Scan for the cell matching the given text and deliver its [x, y] coordinate at center. 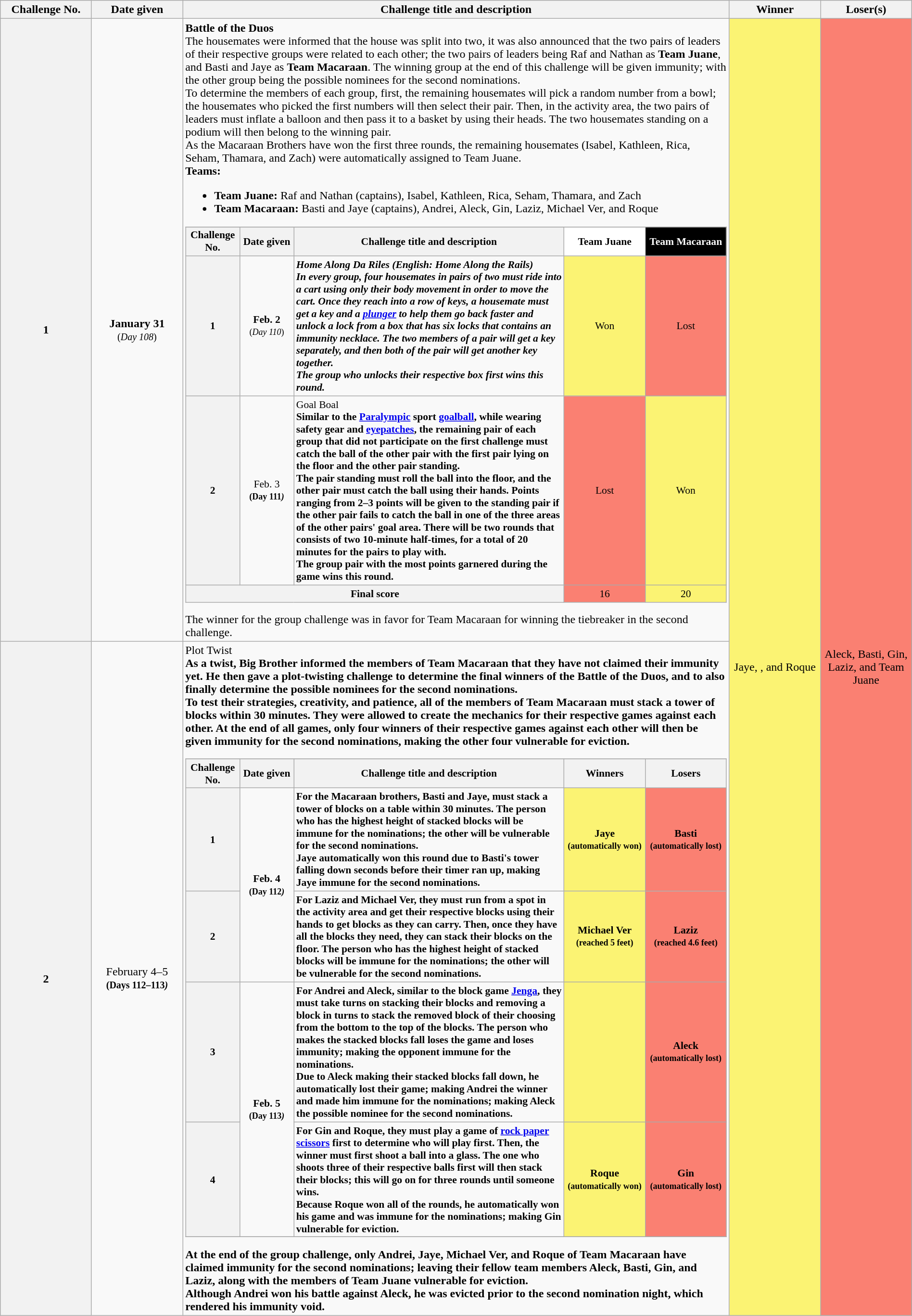
Basti(automatically lost) [686, 840]
Losers [686, 774]
Michael Ver(reached 5 feet) [605, 936]
20 [686, 593]
Roque(automatically won) [605, 1179]
February 4–5(Days 112–113) [137, 979]
3 [213, 1052]
Aleck, Basti, Gin, Laziz, and Team Juane [866, 667]
Team Macaraan [686, 242]
4 [213, 1179]
16 [605, 593]
Laziz(reached 4.6 feet) [686, 936]
Feb. 4(Day 112) [266, 885]
Feb. 3(Day 111) [266, 491]
Jaye(automatically won) [605, 840]
Team Juane [605, 242]
January 31(Day 108) [137, 330]
Aleck(automatically lost) [686, 1052]
Winners [605, 774]
Jaye, , and Roque [774, 667]
Loser(s) [866, 10]
Winner [774, 10]
Feb. 5(Day 113) [266, 1110]
Feb. 2(Day 110) [266, 326]
Final score [375, 593]
Gin(automatically lost) [686, 1179]
